From the cell containing the given text, extract its center point as [x, y] coordinate. 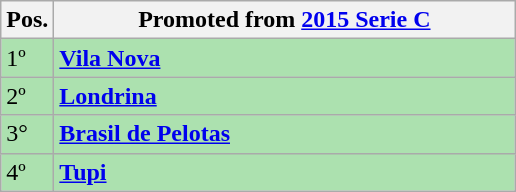
2º [28, 96]
Vila Nova [284, 58]
3° [28, 134]
1º [28, 58]
4º [28, 172]
Brasil de Pelotas [284, 134]
Promoted from 2015 Serie C [284, 20]
Pos. [28, 20]
Tupi [284, 172]
Londrina [284, 96]
